Return the (X, Y) coordinate for the center point of the cell that contains the specified text.  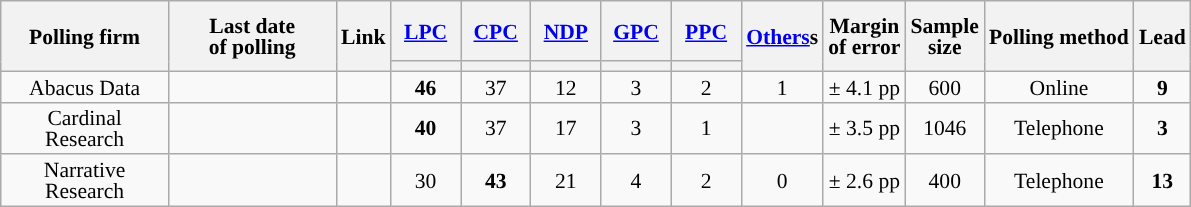
21 (566, 181)
Cardinal Research (85, 128)
Samplesize (945, 36)
± 2.6 pp (864, 181)
400 (945, 181)
46 (426, 86)
4 (636, 181)
Link (364, 36)
13 (1162, 181)
PPC (706, 31)
0 (782, 181)
Marginof error (864, 36)
Polling firm (85, 36)
12 (566, 86)
600 (945, 86)
1046 (945, 128)
± 3.5 pp (864, 128)
Narrative Research (85, 181)
LPC (426, 31)
Abacus Data (85, 86)
9 (1162, 86)
CPC (496, 31)
40 (426, 128)
Lead (1162, 36)
17 (566, 128)
GPC (636, 31)
± 4.1 pp (864, 86)
Polling method (1059, 36)
Otherss (782, 36)
43 (496, 181)
NDP (566, 31)
30 (426, 181)
Last dateof polling (252, 36)
Online (1059, 86)
